Extract the (X, Y) coordinate from the center of the cell holding the provided text.  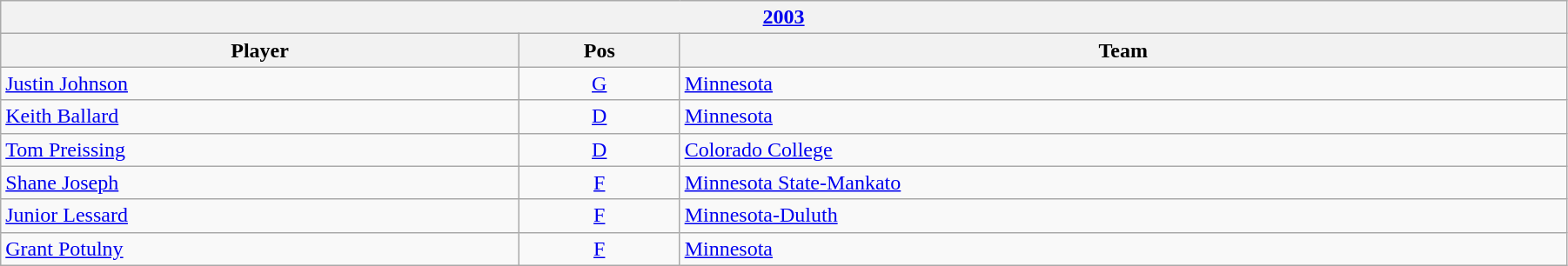
G (599, 83)
Colorado College (1122, 150)
Pos (599, 50)
2003 (784, 17)
Player (260, 50)
Minnesota State-Mankato (1122, 183)
Junior Lessard (260, 216)
Minnesota-Duluth (1122, 216)
Keith Ballard (260, 116)
Team (1122, 50)
Justin Johnson (260, 83)
Tom Preissing (260, 150)
Shane Joseph (260, 183)
Grant Potulny (260, 249)
